Provide the [x, y] coordinate of the cell's center where the given text is located.  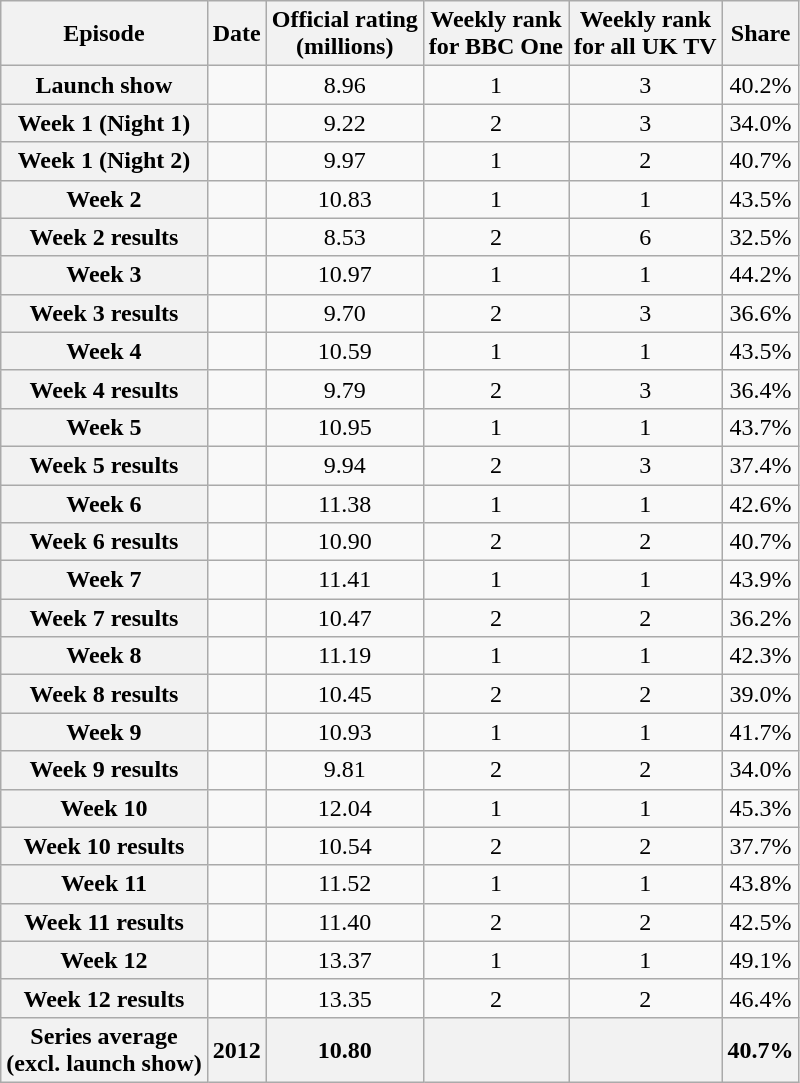
9.79 [344, 389]
36.4% [760, 389]
Week 11 results [104, 922]
Share [760, 34]
Week 12 results [104, 998]
Official rating(millions) [344, 34]
13.37 [344, 960]
Week 9 results [104, 770]
9.94 [344, 465]
40.2% [760, 85]
Week 7 [104, 580]
9.97 [344, 161]
10.93 [344, 732]
Week 11 [104, 884]
43.8% [760, 884]
44.2% [760, 275]
Week 4 results [104, 389]
Weekly rankfor all UK TV [646, 34]
9.70 [344, 313]
11.38 [344, 503]
Week 1 (Night 2) [104, 161]
11.19 [344, 656]
32.5% [760, 237]
39.0% [760, 694]
13.35 [344, 998]
10.90 [344, 542]
42.5% [760, 922]
43.7% [760, 427]
10.95 [344, 427]
2012 [236, 1050]
Episode [104, 34]
Week 10 results [104, 846]
43.9% [760, 580]
Launch show [104, 85]
36.6% [760, 313]
36.2% [760, 618]
Week 5 [104, 427]
8.53 [344, 237]
49.1% [760, 960]
42.6% [760, 503]
Week 8 results [104, 694]
10.97 [344, 275]
Week 6 results [104, 542]
Week 8 [104, 656]
Week 3 results [104, 313]
Week 6 [104, 503]
11.52 [344, 884]
41.7% [760, 732]
10.45 [344, 694]
42.3% [760, 656]
37.4% [760, 465]
Date [236, 34]
11.41 [344, 580]
6 [646, 237]
37.7% [760, 846]
Week 3 [104, 275]
Week 2 results [104, 237]
Week 12 [104, 960]
12.04 [344, 808]
Series average(excl. launch show) [104, 1050]
Weekly rankfor BBC One [496, 34]
9.81 [344, 770]
10.54 [344, 846]
9.22 [344, 123]
Week 4 [104, 351]
46.4% [760, 998]
Week 5 results [104, 465]
10.83 [344, 199]
11.40 [344, 922]
Week 7 results [104, 618]
Week 1 (Night 1) [104, 123]
10.47 [344, 618]
10.80 [344, 1050]
10.59 [344, 351]
Week 9 [104, 732]
8.96 [344, 85]
Week 2 [104, 199]
45.3% [760, 808]
Week 10 [104, 808]
